Output the (x, y) coordinate of the center of the cell containing the given text.  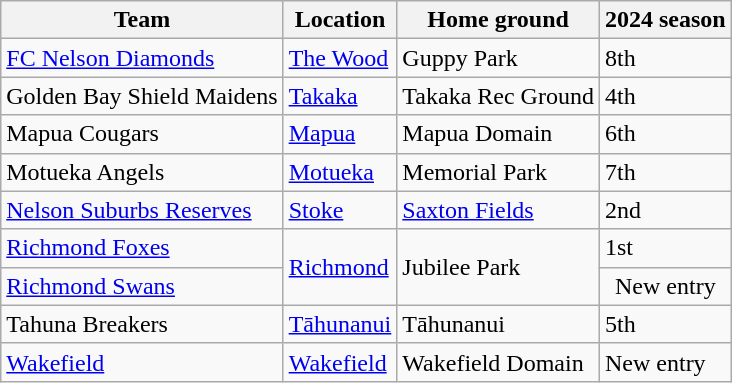
7th (665, 172)
1st (665, 248)
Richmond (340, 267)
Team (142, 20)
Location (340, 20)
Home ground (498, 20)
Richmond Swans (142, 286)
Takaka Rec Ground (498, 96)
Saxton Fields (498, 210)
The Wood (340, 58)
Richmond Foxes (142, 248)
FC Nelson Diamonds (142, 58)
Guppy Park (498, 58)
Motueka (340, 172)
Mapua (340, 134)
5th (665, 324)
Memorial Park (498, 172)
Golden Bay Shield Maidens (142, 96)
4th (665, 96)
Motueka Angels (142, 172)
6th (665, 134)
8th (665, 58)
Nelson Suburbs Reserves (142, 210)
Stoke (340, 210)
Wakefield Domain (498, 362)
Jubilee Park (498, 267)
2nd (665, 210)
2024 season (665, 20)
Takaka (340, 96)
Mapua Cougars (142, 134)
Mapua Domain (498, 134)
Tahuna Breakers (142, 324)
